Output the [X, Y] coordinate of the center of the cell containing the given text.  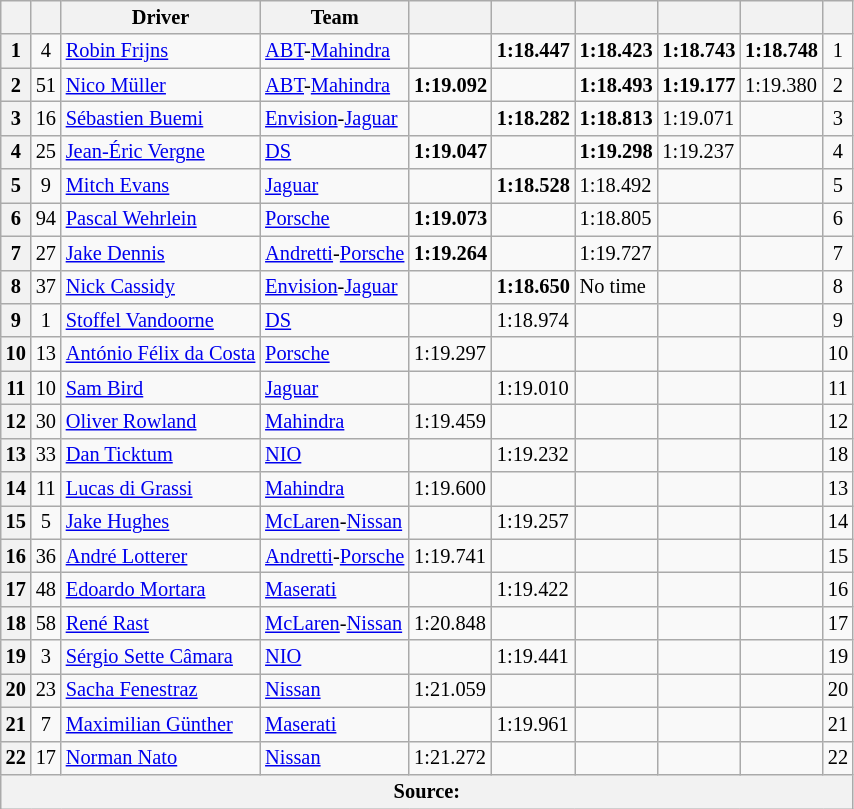
1:18.447 [534, 51]
André Lotterer [160, 556]
Sam Bird [160, 388]
33 [46, 455]
1:19.422 [534, 589]
27 [46, 253]
1:19.961 [534, 724]
1:19.073 [450, 219]
1:18.805 [616, 219]
Dan Ticktum [160, 455]
37 [46, 287]
1:19.459 [450, 421]
1:19.727 [616, 253]
1:18.282 [534, 118]
Sacha Fenestraz [160, 690]
58 [46, 623]
1:19.071 [698, 118]
1:19.177 [698, 85]
23 [46, 690]
Source: [427, 791]
1:19.257 [534, 522]
Nico Müller [160, 85]
1:18.493 [616, 85]
Sérgio Sette Câmara [160, 657]
1:19.237 [698, 152]
No time [616, 287]
Team [334, 17]
1:18.528 [534, 186]
36 [46, 556]
1:19.092 [450, 85]
1:18.423 [616, 51]
Sébastien Buemi [160, 118]
48 [46, 589]
1:21.272 [450, 758]
1:19.600 [450, 489]
Driver [160, 17]
1:18.748 [782, 51]
1:19.298 [616, 152]
Mitch Evans [160, 186]
1:19.441 [534, 657]
1:18.813 [616, 118]
1:18.650 [534, 287]
Robin Frijns [160, 51]
1:19.047 [450, 152]
Nick Cassidy [160, 287]
António Félix da Costa [160, 354]
Oliver Rowland [160, 421]
1:18.492 [616, 186]
Stoffel Vandoorne [160, 320]
Edoardo Mortara [160, 589]
Maximilian Günther [160, 724]
1:19.232 [534, 455]
Jake Dennis [160, 253]
1:21.059 [450, 690]
Lucas di Grassi [160, 489]
1:18.743 [698, 51]
51 [46, 85]
1:19.380 [782, 85]
1:19.741 [450, 556]
Jean-Éric Vergne [160, 152]
30 [46, 421]
Jake Hughes [160, 522]
1:19.264 [450, 253]
René Rast [160, 623]
25 [46, 152]
1:19.010 [534, 388]
1:18.974 [534, 320]
1:19.297 [450, 354]
1:20.848 [450, 623]
Norman Nato [160, 758]
Pascal Wehrlein [160, 219]
94 [46, 219]
